Output the (x, y) coordinate of the center of the cell containing the given text.  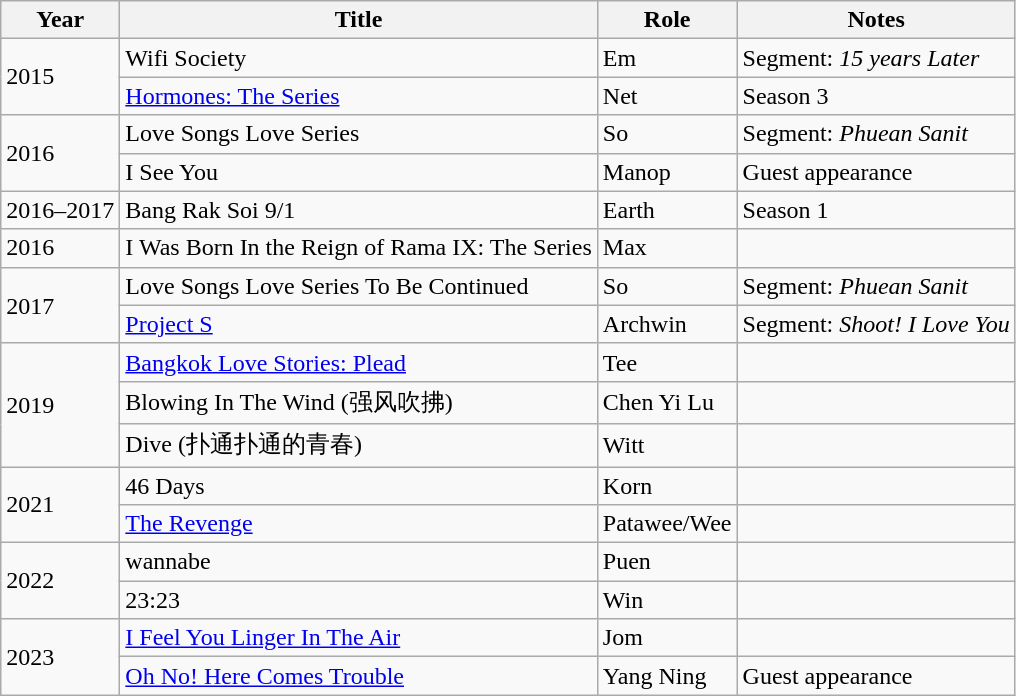
Role (667, 20)
2022 (60, 581)
Bangkok Love Stories: Plead (358, 362)
Manop (667, 172)
Notes (876, 20)
2016–2017 (60, 210)
I Was Born In the Reign of Rama IX: The Series (358, 248)
Em (667, 58)
Dive (扑通扑通的青春) (358, 446)
2021 (60, 504)
Blowing In The Wind (强风吹拂) (358, 402)
23:23 (358, 600)
Korn (667, 485)
wannabe (358, 562)
2015 (60, 77)
The Revenge (358, 524)
Wifi Society (358, 58)
Win (667, 600)
Archwin (667, 324)
Net (667, 96)
Puen (667, 562)
Witt (667, 446)
Jom (667, 638)
2023 (60, 657)
Segment: Shoot! I Love You (876, 324)
46 Days (358, 485)
Love Songs Love Series (358, 134)
I Feel You Linger In The Air (358, 638)
I See You (358, 172)
Chen Yi Lu (667, 402)
Title (358, 20)
Tee (667, 362)
Segment: 15 years Later (876, 58)
Hormones: The Series (358, 96)
Earth (667, 210)
Bang Rak Soi 9/1 (358, 210)
Season 1 (876, 210)
Yang Ning (667, 676)
Love Songs Love Series To Be Continued (358, 286)
Project S (358, 324)
2019 (60, 404)
Patawee/Wee (667, 524)
Year (60, 20)
2017 (60, 305)
Season 3 (876, 96)
Max (667, 248)
Oh No! Here Comes Trouble (358, 676)
